Detect which cell encompasses the target text, then output its (X, Y) center coordinate. 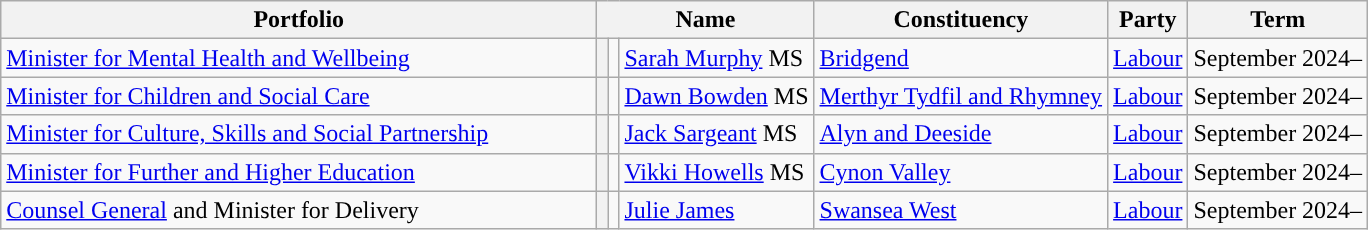
Dawn Bowden MS (716, 96)
Constituency (961, 20)
Portfolio (299, 20)
Name (706, 20)
Minister for Culture, Skills and Social Partnership (299, 134)
Merthyr Tydfil and Rhymney (961, 96)
Party (1148, 20)
Swansea West (961, 210)
Term (1278, 20)
Minister for Children and Social Care (299, 96)
Julie James (716, 210)
Minister for Further and Higher Education (299, 172)
Alyn and Deeside (961, 134)
Counsel General and Minister for Delivery (299, 210)
Jack Sargeant MS (716, 134)
Minister for Mental Health and Wellbeing (299, 58)
Bridgend (961, 58)
Sarah Murphy MS (716, 58)
Vikki Howells MS (716, 172)
Cynon Valley (961, 172)
